From the cell containing the given text, extract its center point as [x, y] coordinate. 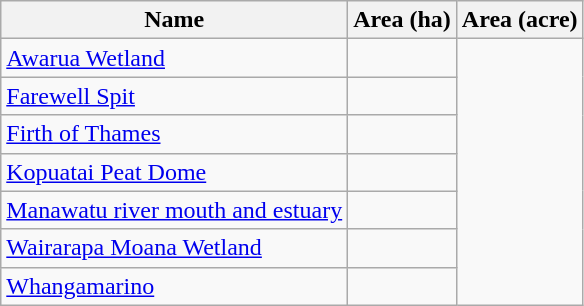
Farewell Spit [174, 96]
Kopuatai Peat Dome [174, 172]
Name [174, 20]
Whangamarino [174, 286]
Area (ha) [402, 20]
Area (acre) [520, 20]
Awarua Wetland [174, 58]
Wairarapa Moana Wetland [174, 248]
Firth of Thames [174, 134]
Manawatu river mouth and estuary [174, 210]
